For the text-containing cell, return its midpoint in [X, Y] coordinate format. 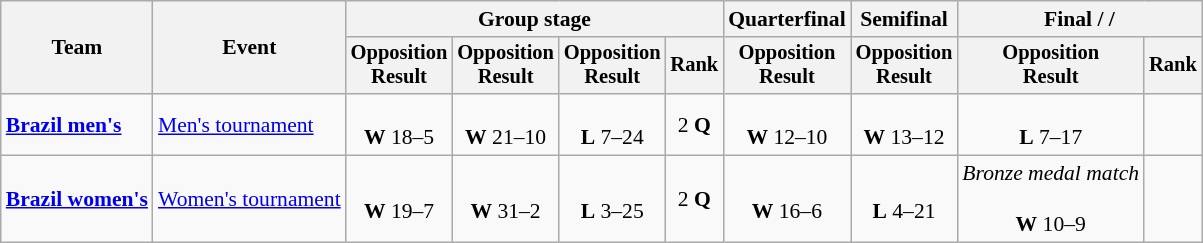
Brazil women's [77, 200]
Bronze medal matchW 10–9 [1050, 200]
Team [77, 48]
Final / / [1079, 19]
Group stage [534, 19]
Event [250, 48]
L 4–21 [904, 200]
W 13–12 [904, 124]
Quarterfinal [787, 19]
W 21–10 [506, 124]
Men's tournament [250, 124]
L 7–17 [1050, 124]
Semifinal [904, 19]
Brazil men's [77, 124]
L 7–24 [612, 124]
W 18–5 [400, 124]
W 31–2 [506, 200]
Women's tournament [250, 200]
W 19–7 [400, 200]
W 16–6 [787, 200]
W 12–10 [787, 124]
L 3–25 [612, 200]
